Search for the cell housing the specified text and yield its [X, Y] center coordinate. 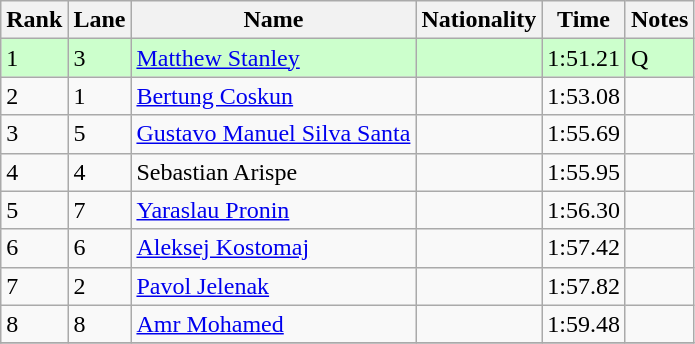
Sebastian Arispe [274, 172]
Rank [34, 20]
Time [584, 20]
1:51.21 [584, 58]
1:55.69 [584, 134]
Amr Mohamed [274, 324]
Lane [100, 20]
1:57.42 [584, 248]
Q [659, 58]
Name [274, 20]
Notes [659, 20]
Pavol Jelenak [274, 286]
Bertung Coskun [274, 96]
Gustavo Manuel Silva Santa [274, 134]
Nationality [479, 20]
1:53.08 [584, 96]
1:59.48 [584, 324]
1:56.30 [584, 210]
Aleksej Kostomaj [274, 248]
Matthew Stanley [274, 58]
1:57.82 [584, 286]
Yaraslau Pronin [274, 210]
1:55.95 [584, 172]
